Pinpoint the cell where the given text exists, returning its [x, y] midpoint coordinate. 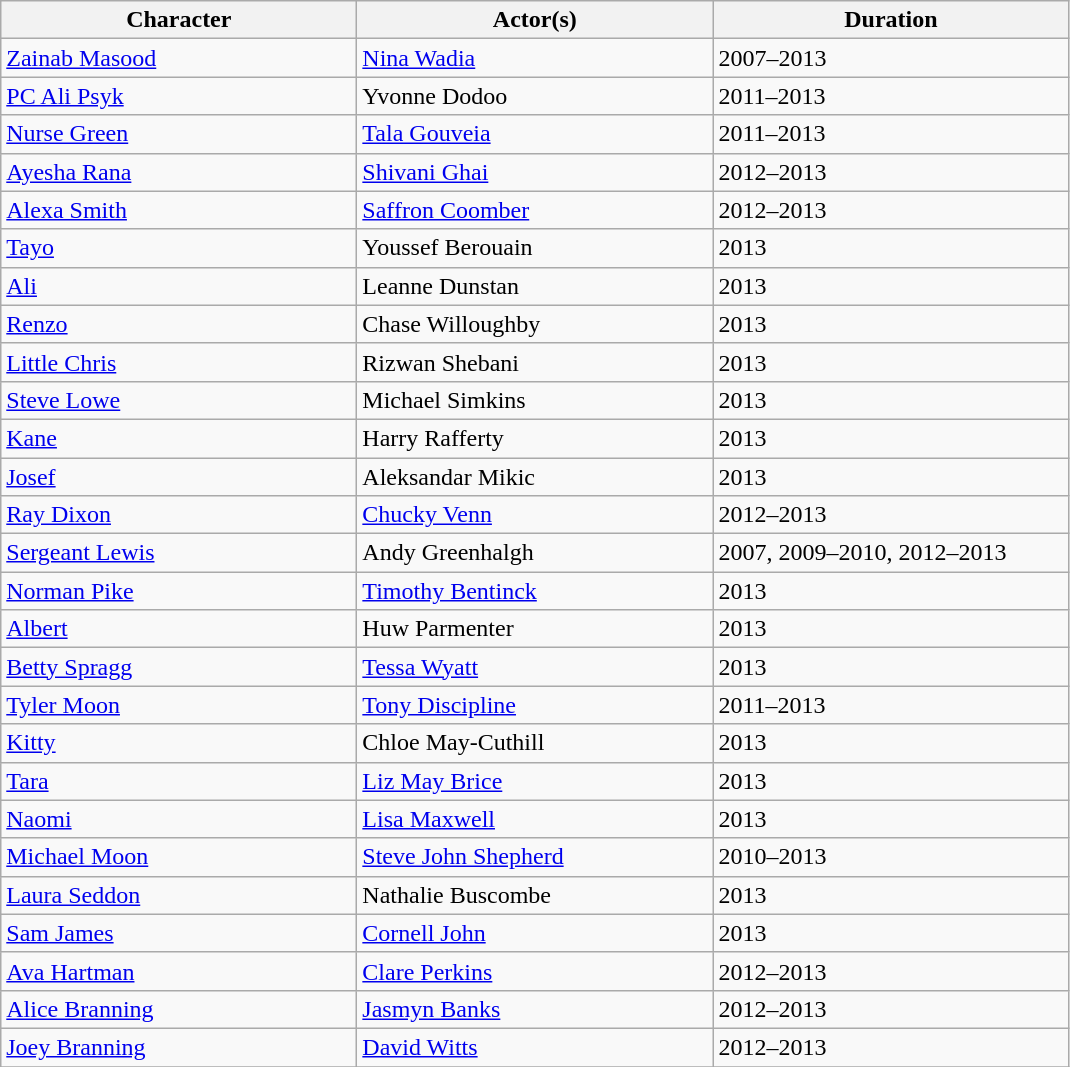
Joey Branning [179, 1047]
Steve Lowe [179, 400]
Michael Simkins [535, 400]
Laura Seddon [179, 895]
Chucky Venn [535, 515]
Kane [179, 438]
Tessa Wyatt [535, 667]
Betty Spragg [179, 667]
PC Ali Psyk [179, 96]
Lisa Maxwell [535, 819]
Tala Gouveia [535, 134]
Naomi [179, 819]
Michael Moon [179, 857]
Huw Parmenter [535, 629]
Harry Rafferty [535, 438]
Clare Perkins [535, 971]
Alice Branning [179, 1009]
2007–2013 [891, 58]
Renzo [179, 324]
2007, 2009–2010, 2012–2013 [891, 553]
2010–2013 [891, 857]
Albert [179, 629]
Ava Hartman [179, 971]
Alexa Smith [179, 210]
Shivani Ghai [535, 172]
Character [179, 20]
Zainab Masood [179, 58]
Steve John Shepherd [535, 857]
Tyler Moon [179, 705]
Sam James [179, 933]
Tayo [179, 248]
Tony Discipline [535, 705]
Youssef Berouain [535, 248]
Saffron Coomber [535, 210]
David Witts [535, 1047]
Aleksandar Mikic [535, 477]
Josef [179, 477]
Ayesha Rana [179, 172]
Ray Dixon [179, 515]
Rizwan Shebani [535, 362]
Yvonne Dodoo [535, 96]
Nathalie Buscombe [535, 895]
Tara [179, 781]
Chase Willoughby [535, 324]
Timothy Bentinck [535, 591]
Norman Pike [179, 591]
Chloe May-Cuthill [535, 743]
Kitty [179, 743]
Cornell John [535, 933]
Andy Greenhalgh [535, 553]
Ali [179, 286]
Nina Wadia [535, 58]
Leanne Dunstan [535, 286]
Jasmyn Banks [535, 1009]
Sergeant Lewis [179, 553]
Little Chris [179, 362]
Nurse Green [179, 134]
Duration [891, 20]
Liz May Brice [535, 781]
Actor(s) [535, 20]
